Search for the cell housing the specified text and yield its (X, Y) center coordinate. 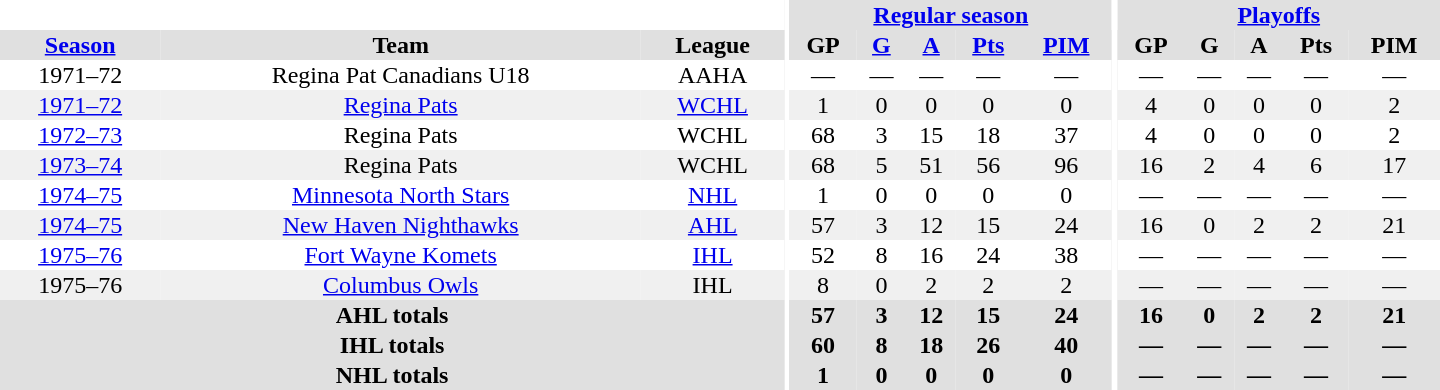
Minnesota North Stars (400, 195)
IHL totals (392, 345)
Playoffs (1278, 15)
AHL totals (392, 315)
1973–74 (80, 165)
NHL totals (392, 375)
17 (1394, 165)
51 (931, 165)
NHL (712, 195)
52 (824, 255)
Regular season (951, 15)
6 (1316, 165)
96 (1066, 165)
Columbus Owls (400, 285)
New Haven Nighthawks (400, 225)
1972–73 (80, 135)
League (712, 45)
Regina Pat Canadians U18 (400, 75)
5 (882, 165)
40 (1066, 345)
60 (824, 345)
AAHA (712, 75)
Season (80, 45)
Team (400, 45)
38 (1066, 255)
37 (1066, 135)
AHL (712, 225)
Fort Wayne Komets (400, 255)
56 (988, 165)
26 (988, 345)
